Capture the cell that displays the provided text and extract its (x, y) central coordinate. 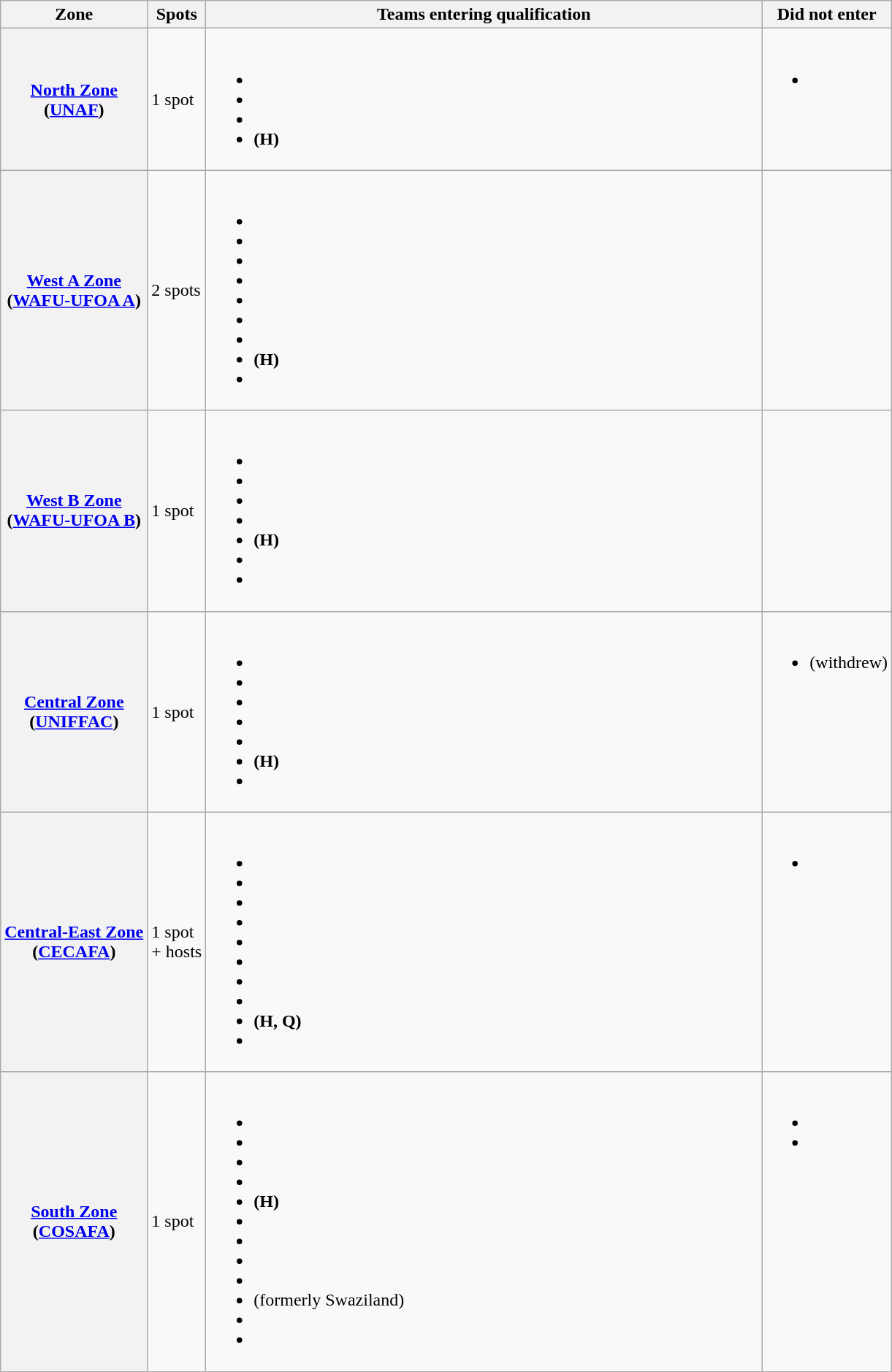
Central-East Zone(CECAFA) (75, 942)
South Zone(COSAFA) (75, 1222)
West B Zone(WAFU-UFOA B) (75, 511)
2 spots (177, 291)
Zone (75, 15)
Spots (177, 15)
North Zone(UNAF) (75, 99)
(H, Q) (484, 942)
Central Zone(UNIFFAC) (75, 711)
(H) (formerly Swaziland) (484, 1222)
West A Zone(WAFU-UFOA A) (75, 291)
1 spot+ hosts (177, 942)
Did not enter (827, 15)
Teams entering qualification (484, 15)
(withdrew) (827, 711)
